Return [X, Y] of the center of cell containing provided text 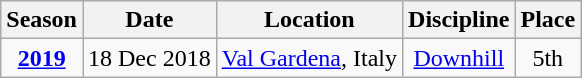
Season [42, 20]
Date [149, 20]
5th [548, 58]
2019 [42, 58]
Val Gardena, Italy [309, 58]
18 Dec 2018 [149, 58]
Downhill [459, 58]
Location [309, 20]
Place [548, 20]
Discipline [459, 20]
